From the cell containing the given text, extract its center point as [x, y] coordinate. 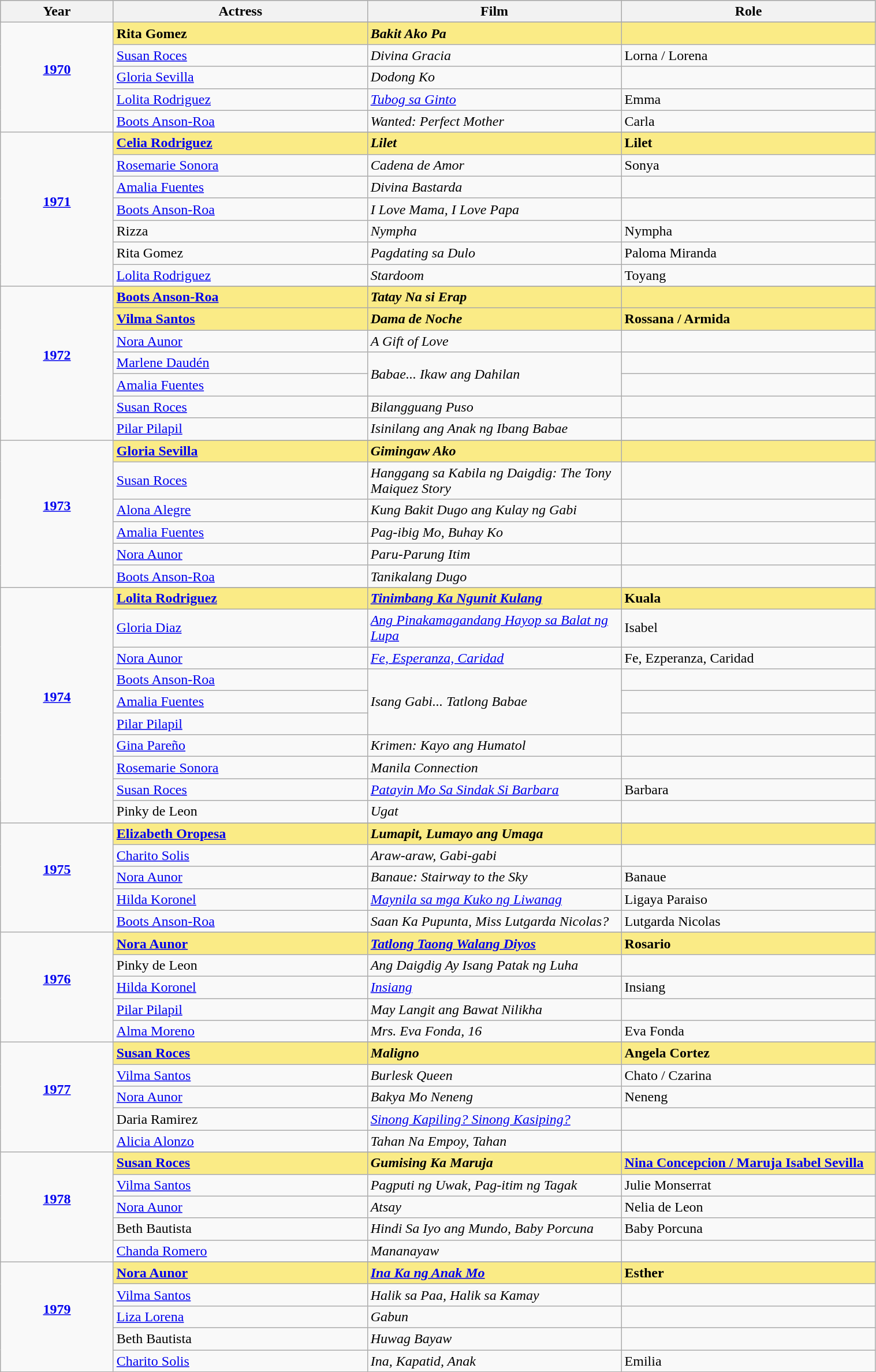
Eva Fonda [748, 1031]
Kung Bakit Dugo ang Kulay ng Gabi [494, 510]
Gimingaw Ako [494, 451]
1973 [57, 514]
1976 [57, 987]
Tanikalang Dugo [494, 576]
1975 [57, 877]
Emma [748, 99]
Manila Connection [494, 768]
Toyang [748, 275]
Isang Gabi... Tatlong Babae [494, 702]
Banaue [748, 877]
Saan Ka Pupunta, Miss Lutgarda Nicolas? [494, 921]
Paloma Miranda [748, 253]
Rosario [748, 943]
Alma Moreno [240, 1031]
Julie Monserrat [748, 1185]
Wanted: Perfect Mother [494, 121]
Ina Ka ng Anak Mo [494, 1273]
Role [748, 12]
Paru-Parung Itim [494, 554]
Gumising Ka Maruja [494, 1163]
Bakit Ako Pa [494, 33]
Mrs. Eva Fonda, 16 [494, 1031]
Neneng [748, 1097]
Dama de Noche [494, 319]
Isinilang ang Anak ng Ibang Babae [494, 429]
Sonya [748, 165]
Elizabeth Oropesa [240, 833]
Tubog sa Ginto [494, 99]
Baby Porcuna [748, 1229]
Babae... Ikaw ang Dahilan [494, 374]
Kuala [748, 598]
Divina Gracia [494, 55]
Halik sa Paa, Halik sa Kamay [494, 1295]
Barbara [748, 790]
Carla [748, 121]
Pag-ibig Mo, Buhay Ko [494, 532]
Emilia [748, 1360]
Pagdating sa Dulo [494, 253]
Burlesk Queen [494, 1075]
Marlene Daudén [240, 363]
Nelia de Leon [748, 1207]
I Love Mama, I Love Papa [494, 209]
Tatay Na si Erap [494, 297]
Lumapit, Lumayo ang Umaga [494, 833]
Daria Ramirez [240, 1119]
1974 [57, 705]
Rizza [240, 231]
Hindi Sa Iyo ang Mundo, Baby Porcuna [494, 1229]
Nina Concepcion / Maruja Isabel Sevilla [748, 1163]
Atsay [494, 1207]
Hanggang sa Kabila ng Daigdig: The Tony Maiquez Story [494, 480]
1977 [57, 1097]
Gina Pareño [240, 746]
Pagputi ng Uwak, Pag-itim ng Tagak [494, 1185]
Chato / Czarina [748, 1075]
Banaue: Stairway to the Sky [494, 877]
Ang Daigdig Ay Isang Patak ng Luha [494, 965]
Liza Lorena [240, 1317]
Ang Pinakamagandang Hayop sa Balat ng Lupa [494, 628]
Mananayaw [494, 1251]
Huwag Bayaw [494, 1339]
Film [494, 12]
Lorna / Lorena [748, 55]
Esther [748, 1273]
Gabun [494, 1317]
Stardoom [494, 275]
Araw-araw, Gabi-gabi [494, 855]
1979 [57, 1317]
Tatlong Taong Walang Diyos [494, 943]
Isabel [748, 628]
Tahan Na Empoy, Tahan [494, 1141]
Fe, Ezperanza, Caridad [748, 657]
Fe, Esperanza, Caridad [494, 657]
Bakya Mo Neneng [494, 1097]
Year [57, 12]
Alicia Alonzo [240, 1141]
Dodong Ko [494, 77]
Rossana / Armida [748, 319]
1978 [57, 1207]
Chanda Romero [240, 1251]
Angela Cortez [748, 1053]
1972 [57, 363]
Maynila sa mga Kuko ng Liwanag [494, 899]
A Gift of Love [494, 341]
Ina, Kapatid, Anak [494, 1360]
Sinong Kapiling? Sinong Kasiping? [494, 1119]
May Langit ang Bawat Nilikha [494, 1010]
Divina Bastarda [494, 187]
Bilangguang Puso [494, 407]
Actress [240, 12]
Celia Rodriguez [240, 143]
Ligaya Paraiso [748, 899]
Alona Alegre [240, 510]
Patayin Mo Sa Sindak Si Barbara [494, 790]
Cadena de Amor [494, 165]
Gloria Diaz [240, 628]
Maligno [494, 1053]
1970 [57, 77]
Lutgarda Nicolas [748, 921]
Tinimbang Ka Ngunit Kulang [494, 598]
1971 [57, 209]
Krimen: Kayo ang Humatol [494, 746]
Ugat [494, 812]
